Pinpoint the cell where the given text exists, returning its [x, y] midpoint coordinate. 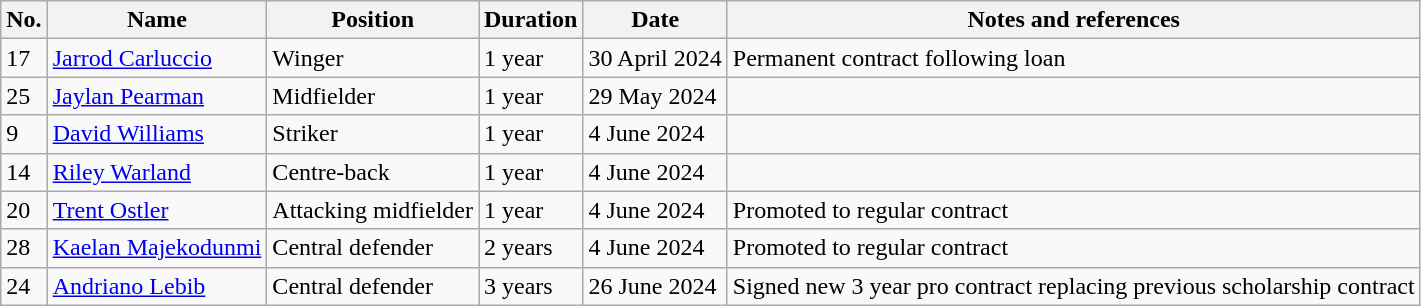
26 June 2024 [655, 286]
29 May 2024 [655, 96]
17 [24, 58]
14 [24, 172]
30 April 2024 [655, 58]
9 [24, 134]
Signed new 3 year pro contract replacing previous scholarship contract [1074, 286]
24 [24, 286]
Permanent contract following loan [1074, 58]
Position [373, 20]
Andriano Lebib [157, 286]
Date [655, 20]
25 [24, 96]
28 [24, 248]
Name [157, 20]
Jarrod Carluccio [157, 58]
Riley Warland [157, 172]
3 years [530, 286]
Winger [373, 58]
David Williams [157, 134]
No. [24, 20]
Centre-back [373, 172]
20 [24, 210]
Kaelan Majekodunmi [157, 248]
Notes and references [1074, 20]
2 years [530, 248]
Attacking midfielder [373, 210]
Midfielder [373, 96]
Striker [373, 134]
Jaylan Pearman [157, 96]
Duration [530, 20]
Trent Ostler [157, 210]
